Scan for the cell matching the given text and deliver its (X, Y) coordinate at center. 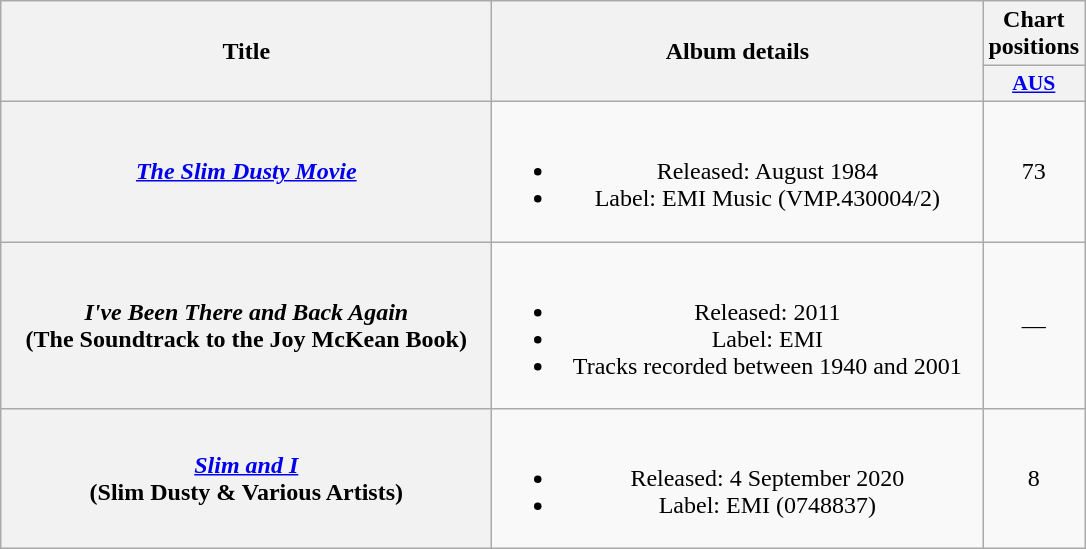
Slim and I(Slim Dusty & Various Artists) (246, 479)
73 (1034, 171)
Title (246, 52)
Album details (738, 52)
I've Been There and Back Again(The Soundtrack to the Joy McKean Book) (246, 326)
8 (1034, 479)
Released: August 1984Label: EMI Music (VMP.430004/2) (738, 171)
— (1034, 326)
Chart positions (1034, 34)
AUS (1034, 84)
Released: 2011Label: EMITracks recorded between 1940 and 2001 (738, 326)
The Slim Dusty Movie (246, 171)
Released: 4 September 2020Label: EMI (0748837) (738, 479)
